Pinpoint the cell where the given text exists, returning its [X, Y] midpoint coordinate. 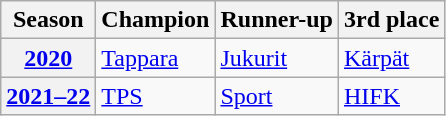
Season [48, 20]
TPS [156, 96]
Runner-up [277, 20]
Champion [156, 20]
3rd place [391, 20]
HIFK [391, 96]
2021–22 [48, 96]
Kärpät [391, 58]
Jukurit [277, 58]
Sport [277, 96]
Tappara [156, 58]
2020 [48, 58]
